Output the (x, y) coordinate of the center of the cell containing the given text.  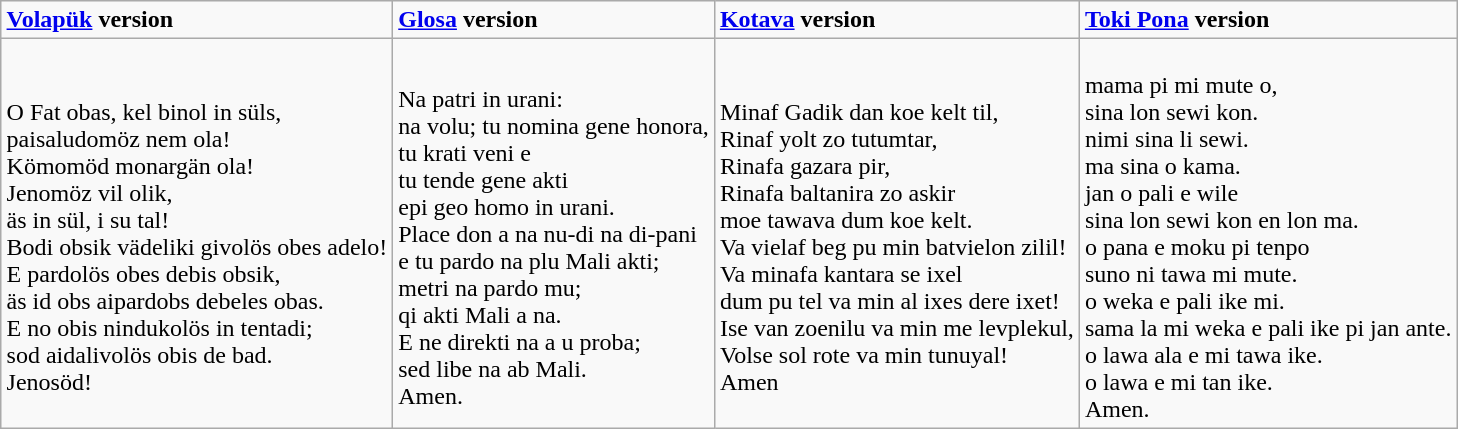
Kotava version (896, 20)
Glosa version (554, 20)
Volapük version (197, 20)
Toki Pona version (1268, 20)
